From the cell containing the given text, extract its center point as (X, Y) coordinate. 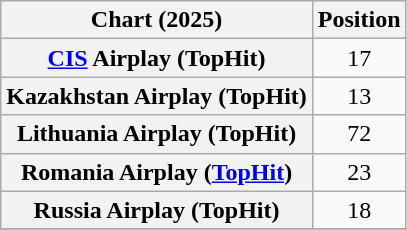
17 (359, 58)
Kazakhstan Airplay (TopHit) (157, 96)
Romania Airplay (TopHit) (157, 172)
Chart (2025) (157, 20)
23 (359, 172)
13 (359, 96)
18 (359, 210)
Lithuania Airplay (TopHit) (157, 134)
CIS Airplay (TopHit) (157, 58)
Russia Airplay (TopHit) (157, 210)
Position (359, 20)
72 (359, 134)
